Scan for the cell matching the given text and deliver its (X, Y) coordinate at center. 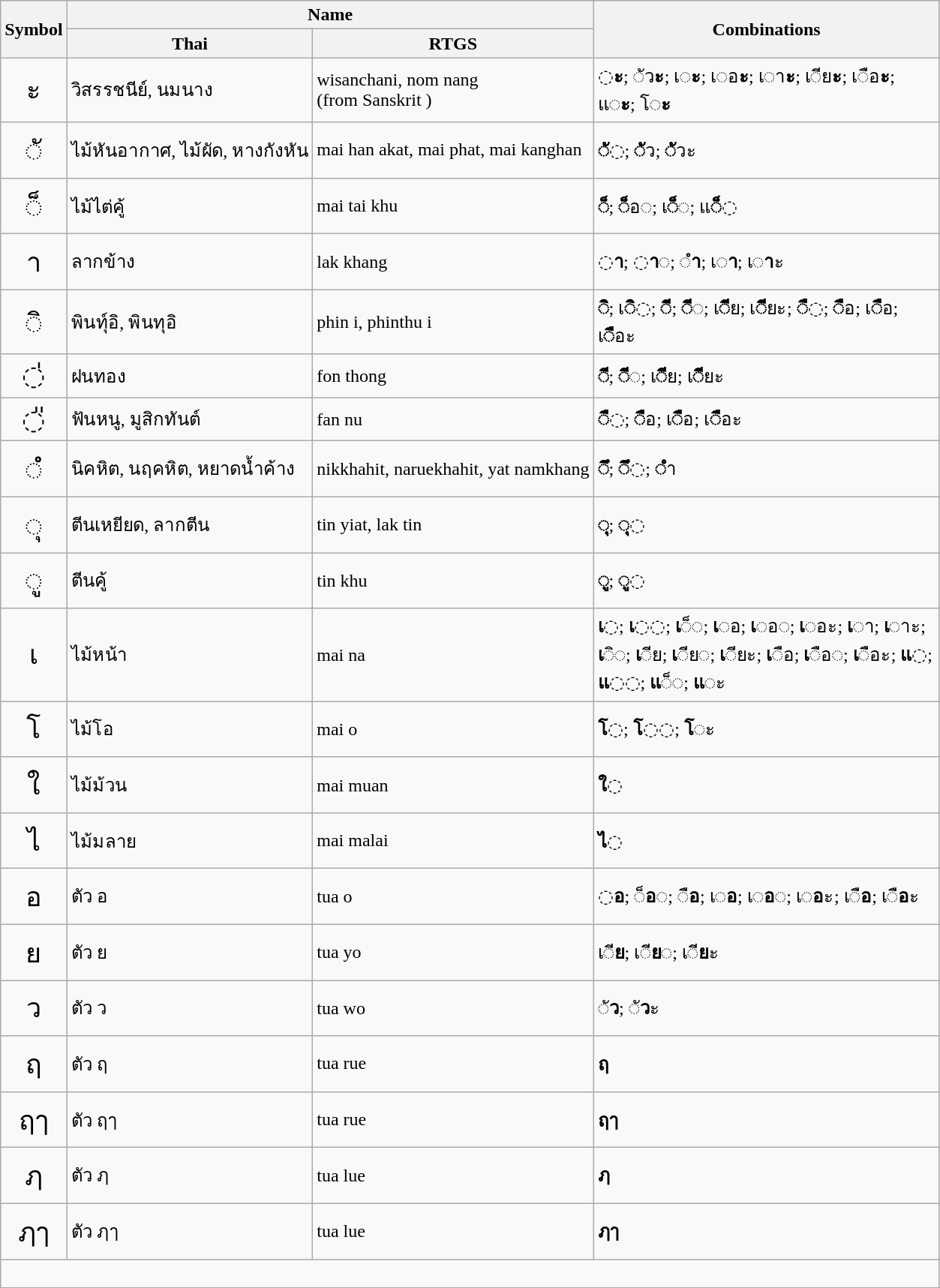
◌็; ◌็อ◌; เ◌็◌; แ◌็◌ (767, 206)
nikkhahit, naruekhahit, yat namkhang (453, 469)
ไม้ไต่คู้ (190, 206)
เ (34, 655)
ไม้ม้วน (190, 785)
◌̎ (34, 419)
ฟันหนู, มูสิกทันต์ (190, 419)
◌ื◌; ◌ือ; เ◌ือ; เ◌ือะ (767, 419)
◌̍ (34, 376)
วิสรรชนีย์, นมนาง (190, 90)
นิคหิต, นฤคหิต, หยาดน้ำค้าง (190, 469)
พินทุ์อิ, พินทุอิ (190, 322)
า (34, 262)
◌ี; ◌ี◌; เ◌ีย; เ◌ียะ (767, 376)
ฝนทอง (190, 376)
ตัว ฤๅ (190, 1119)
ตัว ย (190, 952)
◌ะ; ◌ัวะ; เ◌ะ; เ◌อะ; เ◌าะ; เ◌ียะ; เ◌ือะ; แ◌ะ; โ◌ะ (767, 90)
ลากข้าง (190, 262)
โ◌; โ◌◌; โ◌ะ (767, 729)
ไม้โอ (190, 729)
◌ึ; ◌ึ◌; ◌ํา (767, 469)
ย (34, 952)
lak khang (453, 262)
Name (330, 15)
ตีนคู้ (190, 581)
ใ◌ (767, 785)
ไ◌ (767, 840)
mai na (453, 655)
อ (34, 896)
◌ู (34, 581)
wisanchani, nom nang(from Sanskrit ) (453, 90)
เ◌; เ◌◌; เ◌็◌; เ◌อ; เ◌อ◌; เ◌อะ; เ◌า; เ◌าะ; เ◌ิ◌; เ◌ีย; เ◌ีย◌; เ◌ียะ; เ◌ือ; เ◌ือ◌; เ◌ือะ; แ◌; แ◌◌; แ◌็◌; แ◌ะ (767, 655)
fan nu (453, 419)
tua o (453, 896)
◌ุ; ◌ุ◌ (767, 524)
tua wo (453, 1008)
ตัว ว (190, 1008)
tin khu (453, 581)
mai malai (453, 840)
ไม้หน้า (190, 655)
◌ั◌; ◌ัว; ◌ัวะ (767, 150)
โ (34, 729)
ตัว ฦๅ (190, 1231)
ตัว ฤ (190, 1064)
phin i, phinthu i (453, 322)
fon thong (453, 376)
◌า; ◌า◌; ◌ํา; เ◌า; เ◌าะ (767, 262)
ใ (34, 785)
◌อ; ◌็อ◌; ◌ือ; เ◌อ; เ◌อ◌; เ◌อะ; เ◌ือ; เ◌ือะ (767, 896)
tua yo (453, 952)
mai muan (453, 785)
◌ํ (34, 469)
RTGS (453, 44)
ไม้มลาย (190, 840)
mai o (453, 729)
Symbol (34, 29)
mai han akat, mai phat, mai kanghan (453, 150)
ไ (34, 840)
mai tai khu (453, 206)
ตัว ฦ (190, 1175)
Thai (190, 44)
ะ (34, 90)
ตัว อ (190, 896)
◌ิ (34, 322)
เ◌ีย; เ◌ีย◌; เ◌ียะ (767, 952)
tin yiat, lak tin (453, 524)
◌ิ; เ◌ิ◌; ◌ี; ◌ี◌; เ◌ีย; เ◌ียะ; ◌ื◌; ◌ือ; เ◌ือ; เ◌ือะ (767, 322)
◌ัว; ◌ัวะ (767, 1008)
ไม้หันอากาศ, ไม้ผัด, หางกังหัน (190, 150)
◌็ (34, 206)
◌ั (34, 150)
◌ู; ◌ู◌ (767, 581)
ว (34, 1008)
◌ุ (34, 524)
ตีนเหยียด, ลากตีน (190, 524)
Combinations (767, 29)
